Output the [X, Y] coordinate of the center of the cell containing the given text.  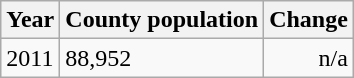
Change [309, 20]
88,952 [162, 58]
2011 [30, 58]
County population [162, 20]
Year [30, 20]
n/a [309, 58]
